Output the (x, y) coordinate of the center of the cell containing the given text.  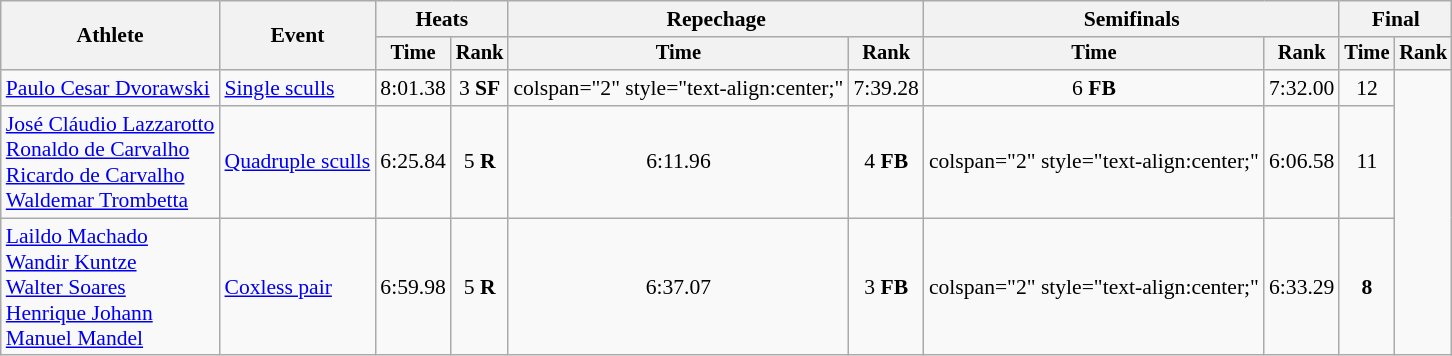
8 (1366, 287)
6:25.84 (412, 162)
6:59.98 (412, 287)
4 FB (886, 162)
Repechage (716, 19)
José Cláudio LazzarottoRonaldo de CarvalhoRicardo de CarvalhoWaldemar Trombetta (110, 162)
6:33.29 (1302, 287)
7:32.00 (1302, 88)
Final (1395, 19)
Athlete (110, 36)
6 FB (1094, 88)
Laildo MachadoWandir KuntzeWalter SoaresHenrique JohannManuel Mandel (110, 287)
3 FB (886, 287)
Semifinals (1132, 19)
Event (297, 36)
3 SF (480, 88)
Single sculls (297, 88)
6:06.58 (1302, 162)
6:11.96 (678, 162)
7:39.28 (886, 88)
Quadruple sculls (297, 162)
11 (1366, 162)
Coxless pair (297, 287)
Paulo Cesar Dvorawski (110, 88)
8:01.38 (412, 88)
12 (1366, 88)
6:37.07 (678, 287)
Heats (442, 19)
